Find where the given text appears and provide that cell's center as [X, Y] coordinate. 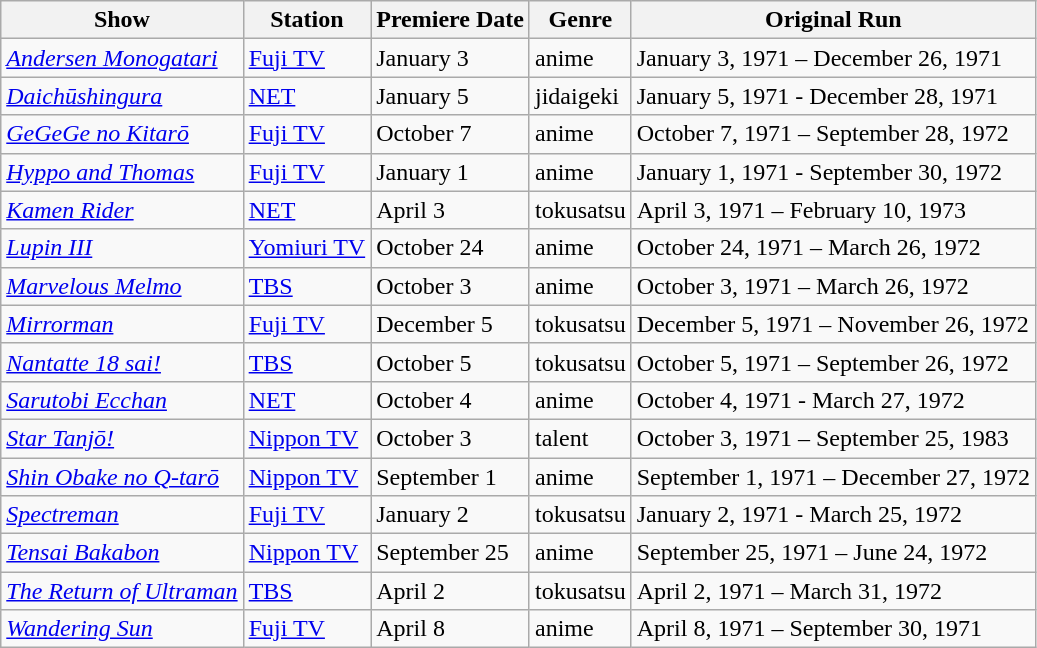
Hyppo and Thomas [122, 172]
December 5, 1971 – November 26, 1972 [833, 324]
Andersen Monogatari [122, 58]
January 1 [450, 172]
talent [580, 438]
Tensai Bakabon [122, 553]
April 8 [450, 629]
GeGeGe no Kitarō [122, 134]
October 24, 1971 – March 26, 1972 [833, 248]
Lupin III [122, 248]
Shin Obake no Q-tarō [122, 477]
September 1 [450, 477]
September 25, 1971 – June 24, 1972 [833, 553]
October 7 [450, 134]
January 2 [450, 515]
October 5 [450, 362]
October 4 [450, 400]
April 3, 1971 – February 10, 1973 [833, 210]
October 4, 1971 - March 27, 1972 [833, 400]
Spectreman [122, 515]
January 1, 1971 - September 30, 1972 [833, 172]
Mirrorman [122, 324]
Kamen Rider [122, 210]
October 3, 1971 – September 25, 1983 [833, 438]
Wandering Sun [122, 629]
Original Run [833, 20]
January 3, 1971 – December 26, 1971 [833, 58]
October 7, 1971 – September 28, 1972 [833, 134]
April 2 [450, 591]
April 3 [450, 210]
January 5 [450, 96]
Nantatte 18 sai! [122, 362]
Premiere Date [450, 20]
Station [307, 20]
September 25 [450, 553]
October 3, 1971 – March 26, 1972 [833, 286]
January 2, 1971 - March 25, 1972 [833, 515]
April 2, 1971 – March 31, 1972 [833, 591]
Star Tanjō! [122, 438]
jidaigeki [580, 96]
January 5, 1971 - December 28, 1971 [833, 96]
Yomiuri TV [307, 248]
Genre [580, 20]
September 1, 1971 – December 27, 1972 [833, 477]
Sarutobi Ecchan [122, 400]
Marvelous Melmo [122, 286]
Show [122, 20]
The Return of Ultraman [122, 591]
October 24 [450, 248]
Daichūshingura [122, 96]
April 8, 1971 – September 30, 1971 [833, 629]
January 3 [450, 58]
December 5 [450, 324]
October 5, 1971 – September 26, 1972 [833, 362]
